Output the (X, Y) coordinate of the center of the cell containing the given text.  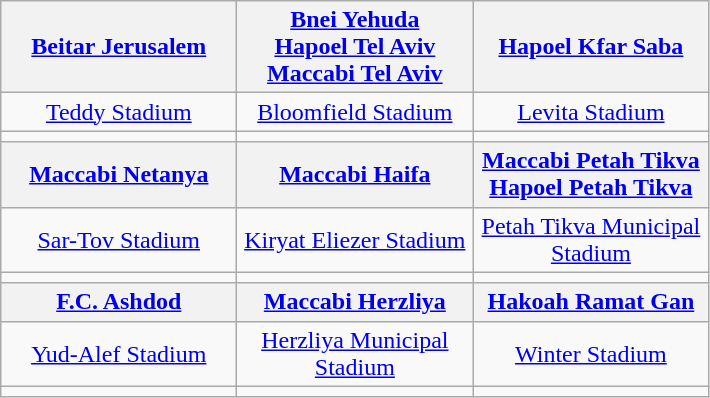
Sar-Tov Stadium (119, 240)
Winter Stadium (591, 354)
Maccabi Netanya (119, 174)
Hapoel Kfar Saba (591, 47)
Herzliya Municipal Stadium (355, 354)
Maccabi Haifa (355, 174)
Levita Stadium (591, 112)
Beitar Jerusalem (119, 47)
Maccabi Herzliya (355, 302)
Teddy Stadium (119, 112)
Bnei Yehuda Hapoel Tel Aviv Maccabi Tel Aviv (355, 47)
Bloomfield Stadium (355, 112)
Yud-Alef Stadium (119, 354)
F.C. Ashdod (119, 302)
Kiryat Eliezer Stadium (355, 240)
Maccabi Petah TikvaHapoel Petah Tikva (591, 174)
Hakoah Ramat Gan (591, 302)
Petah Tikva Municipal Stadium (591, 240)
